Return the [X, Y] coordinate for the center point of the cell that contains the specified text.  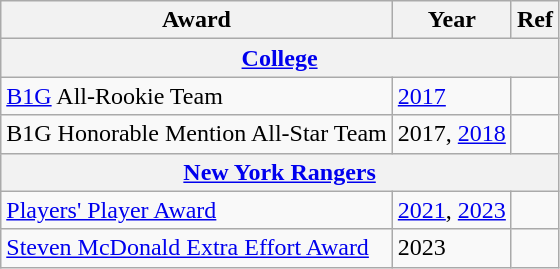
2017, 2018 [452, 134]
College [280, 58]
Steven McDonald Extra Effort Award [197, 248]
2021, 2023 [452, 210]
Year [452, 20]
B1G All-Rookie Team [197, 96]
Ref [534, 20]
2017 [452, 96]
New York Rangers [280, 172]
B1G Honorable Mention All-Star Team [197, 134]
Award [197, 20]
Players' Player Award [197, 210]
2023 [452, 248]
